Determine the [x, y] coordinate at the center of the cell enclosing the given text.  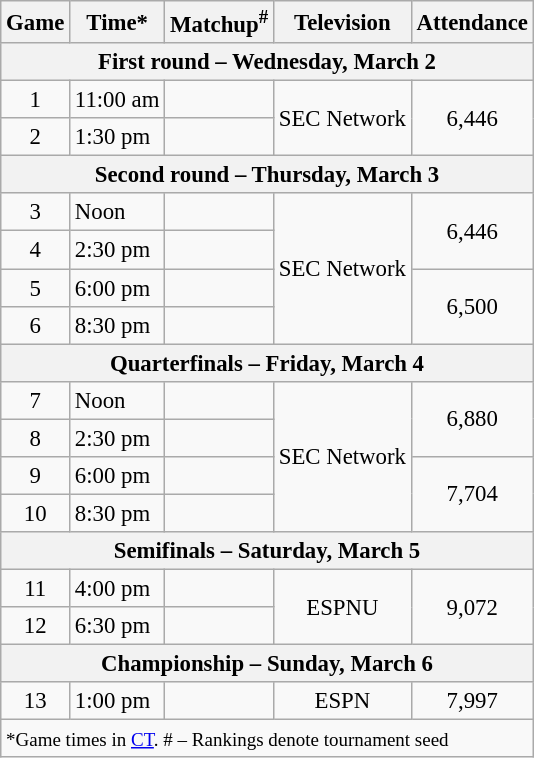
Semifinals – Saturday, March 5 [267, 551]
6:30 pm [118, 626]
7 [36, 400]
10 [36, 513]
7,997 [472, 701]
Quarterfinals – Friday, March 4 [267, 363]
1:00 pm [118, 701]
Matchup# [220, 22]
Attendance [472, 22]
11:00 am [118, 100]
Championship – Sunday, March 6 [267, 664]
1:30 pm [118, 137]
11 [36, 588]
3 [36, 213]
2 [36, 137]
6,880 [472, 418]
*Game times in CT. # – Rankings denote tournament seed [267, 739]
1 [36, 100]
Time* [118, 22]
9 [36, 476]
Television [342, 22]
8 [36, 438]
ESPN [342, 701]
Second round – Thursday, March 3 [267, 175]
4:00 pm [118, 588]
13 [36, 701]
Game [36, 22]
First round – Wednesday, March 2 [267, 62]
12 [36, 626]
5 [36, 288]
6,500 [472, 306]
9,072 [472, 606]
7,704 [472, 494]
ESPNU [342, 606]
4 [36, 250]
6 [36, 325]
